From the cell containing the given text, extract its center point as (X, Y) coordinate. 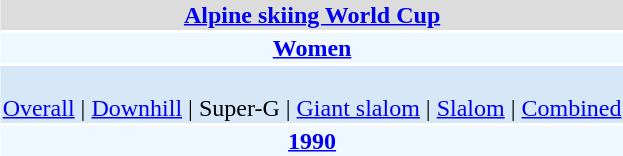
Women (312, 48)
1990 (312, 141)
Alpine skiing World Cup (312, 15)
Overall | Downhill | Super-G | Giant slalom | Slalom | Combined (312, 94)
